Provide the [x, y] coordinate of the cell's center where the given text is located.  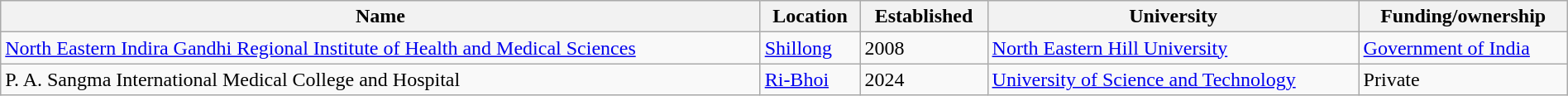
Private [1463, 79]
University [1173, 17]
Shillong [810, 48]
Ri-Bhoi [810, 79]
Funding/ownership [1463, 17]
Name [380, 17]
2024 [924, 79]
North Eastern Indira Gandhi Regional Institute of Health and Medical Sciences [380, 48]
Established [924, 17]
University of Science and Technology [1173, 79]
Government of India [1463, 48]
North Eastern Hill University [1173, 48]
2008 [924, 48]
P. A. Sangma International Medical College and Hospital [380, 79]
Location [810, 17]
